Scan for the cell matching the given text and deliver its [x, y] coordinate at center. 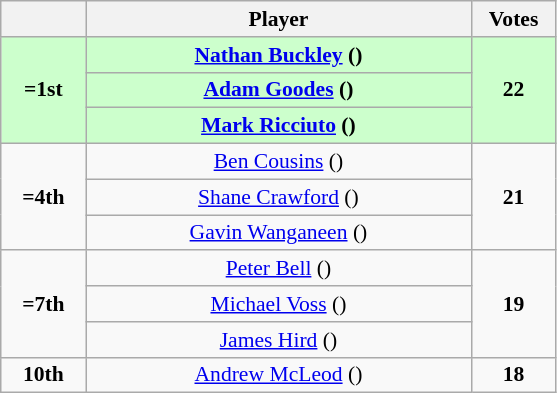
18 [514, 375]
Shane Crawford () [278, 197]
=7th [44, 304]
21 [514, 198]
10th [44, 375]
19 [514, 304]
Mark Ricciuto () [278, 126]
Player [278, 19]
Nathan Buckley () [278, 55]
22 [514, 90]
Votes [514, 19]
Ben Cousins () [278, 162]
James Hird () [278, 340]
Andrew McLeod () [278, 375]
Gavin Wanganeen () [278, 233]
Michael Voss () [278, 304]
Peter Bell () [278, 269]
=1st [44, 90]
=4th [44, 198]
Adam Goodes () [278, 90]
